Identify which cell holds the provided text, then report its [x, y] central coordinate. 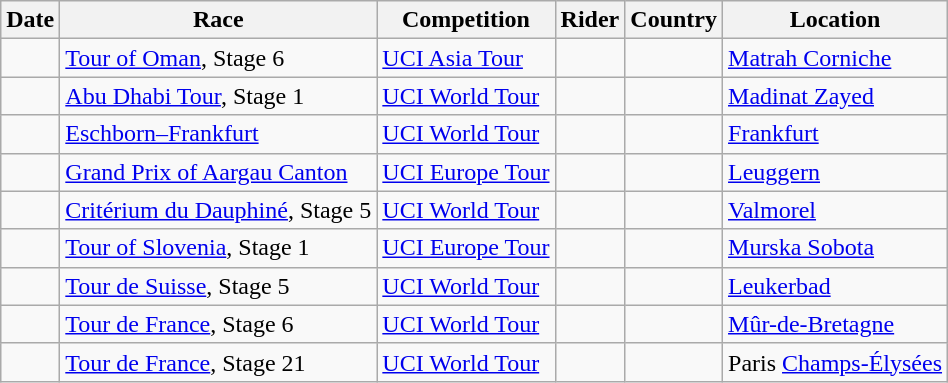
Location [836, 20]
Mûr-de-Bretagne [836, 324]
Grand Prix of Aargau Canton [218, 172]
Leukerbad [836, 286]
Matrah Corniche [836, 58]
Valmorel [836, 210]
Competition [466, 20]
Frankfurt [836, 134]
Eschborn–Frankfurt [218, 134]
Leuggern [836, 172]
Race [218, 20]
Date [30, 20]
Paris Champs-Élysées [836, 362]
Tour de France, Stage 6 [218, 324]
Murska Sobota [836, 248]
UCI Asia Tour [466, 58]
Tour de France, Stage 21 [218, 362]
Critérium du Dauphiné, Stage 5 [218, 210]
Rider [590, 20]
Tour of Oman, Stage 6 [218, 58]
Tour of Slovenia, Stage 1 [218, 248]
Abu Dhabi Tour, Stage 1 [218, 96]
Tour de Suisse, Stage 5 [218, 286]
Madinat Zayed [836, 96]
Country [674, 20]
